Pinpoint the cell where the given text exists, returning its (X, Y) midpoint coordinate. 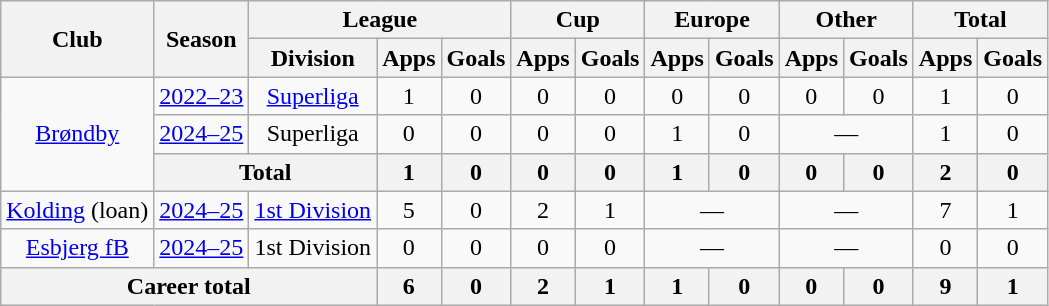
Esbjerg fB (78, 248)
Kolding (loan) (78, 210)
Club (78, 39)
Career total (189, 286)
League (380, 20)
9 (945, 286)
Cup (578, 20)
Division (313, 58)
7 (945, 210)
Europe (712, 20)
Other (846, 20)
Brøndby (78, 134)
5 (409, 210)
6 (409, 286)
2022–23 (202, 96)
Season (202, 39)
